Detect which cell encompasses the target text, then output its (x, y) center coordinate. 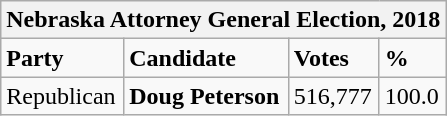
516,777 (334, 96)
Doug Peterson (206, 96)
Votes (334, 58)
Republican (62, 96)
Candidate (206, 58)
Party (62, 58)
Nebraska Attorney General Election, 2018 (224, 20)
100.0 (412, 96)
% (412, 58)
